Return (X, Y) of the center of cell containing provided text 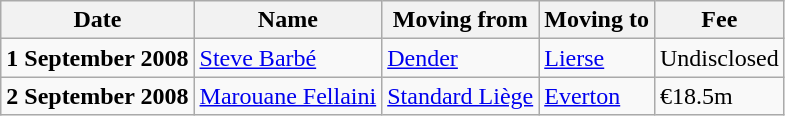
2 September 2008 (98, 96)
€18.5m (719, 96)
1 September 2008 (98, 58)
Standard Liège (460, 96)
Date (98, 20)
Undisclosed (719, 58)
Moving from (460, 20)
Lierse (597, 58)
Marouane Fellaini (288, 96)
Dender (460, 58)
Fee (719, 20)
Name (288, 20)
Everton (597, 96)
Steve Barbé (288, 58)
Moving to (597, 20)
